Capture the cell that displays the provided text and extract its (x, y) central coordinate. 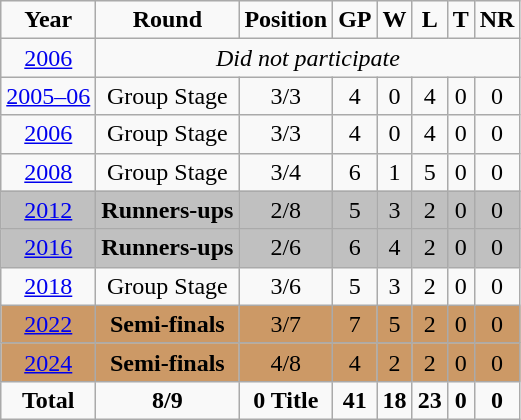
Total (48, 400)
2005–06 (48, 96)
3/4 (286, 172)
2/6 (286, 248)
2012 (48, 210)
2024 (48, 362)
Did not participate (308, 58)
2/8 (286, 210)
4/8 (286, 362)
3/7 (286, 324)
2008 (48, 172)
1 (394, 172)
Position (286, 20)
8/9 (168, 400)
23 (430, 400)
Round (168, 20)
41 (355, 400)
T (460, 20)
2022 (48, 324)
W (394, 20)
0 Title (286, 400)
NR (497, 20)
2016 (48, 248)
2018 (48, 286)
L (430, 20)
18 (394, 400)
7 (355, 324)
3/6 (286, 286)
GP (355, 20)
Year (48, 20)
